For the text-containing cell, return its midpoint in [X, Y] coordinate format. 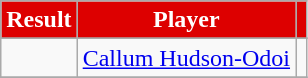
Player [186, 20]
Callum Hudson-Odoi [186, 58]
Result [39, 20]
